Find where the given text appears and provide that cell's center as (X, Y) coordinate. 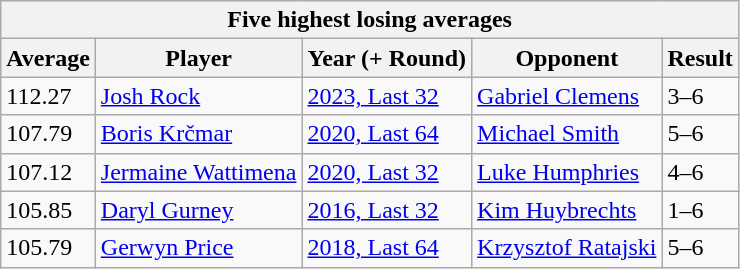
2016, Last 32 (387, 210)
Opponent (567, 58)
112.27 (48, 96)
4–6 (700, 172)
2023, Last 32 (387, 96)
Kim Huybrechts (567, 210)
Average (48, 58)
107.79 (48, 134)
2020, Last 32 (387, 172)
Gerwyn Price (198, 248)
Result (700, 58)
Daryl Gurney (198, 210)
Krzysztof Ratajski (567, 248)
107.12 (48, 172)
105.85 (48, 210)
1–6 (700, 210)
3–6 (700, 96)
Boris Krčmar (198, 134)
Gabriel Clemens (567, 96)
Player (198, 58)
Five highest losing averages (370, 20)
Josh Rock (198, 96)
Luke Humphries (567, 172)
Michael Smith (567, 134)
2020, Last 64 (387, 134)
Year (+ Round) (387, 58)
Jermaine Wattimena (198, 172)
105.79 (48, 248)
2018, Last 64 (387, 248)
